Output the [X, Y] coordinate of the center of the cell containing the given text.  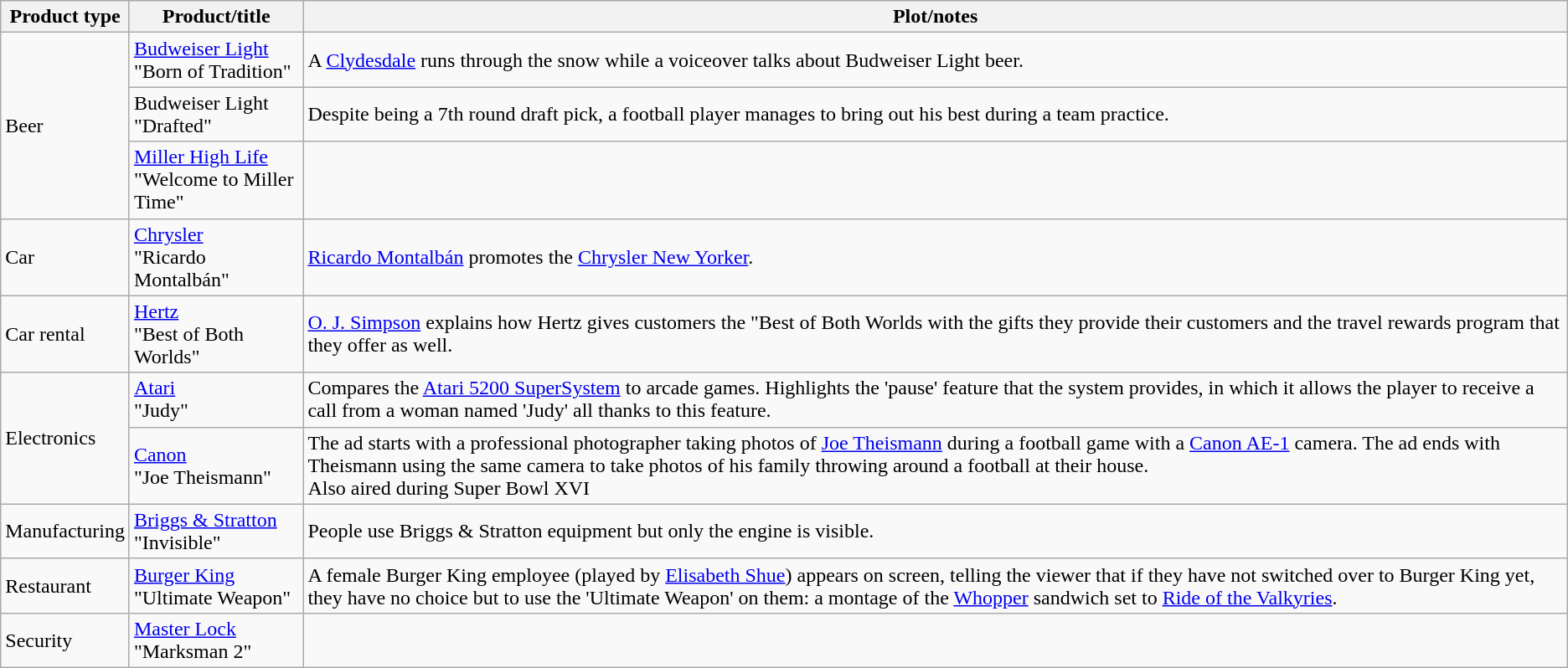
Hertz"Best of Both Worlds" [216, 334]
Miller High Life"Welcome to Miller Time" [216, 180]
Manufacturing [65, 531]
A Clydesdale runs through the snow while a voiceover talks about Budweiser Light beer. [935, 60]
Electronics [65, 439]
Beer [65, 126]
Budweiser Light"Born of Tradition" [216, 60]
Chrysler"Ricardo Montalbán" [216, 257]
Plot/notes [935, 17]
Product type [65, 17]
Atari"Judy" [216, 400]
Security [65, 640]
Master Lock"Marksman 2" [216, 640]
Burger King"Ultimate Weapon" [216, 586]
Briggs & Stratton"Invisible" [216, 531]
Despite being a 7th round draft pick, a football player manages to bring out his best during a team practice. [935, 114]
Car [65, 257]
Canon"Joe Theismann" [216, 465]
People use Briggs & Stratton equipment but only the engine is visible. [935, 531]
Budweiser Light"Drafted" [216, 114]
Car rental [65, 334]
Product/title [216, 17]
Restaurant [65, 586]
Ricardo Montalbán promotes the Chrysler New Yorker. [935, 257]
